Search for the cell housing the specified text and yield its (X, Y) center coordinate. 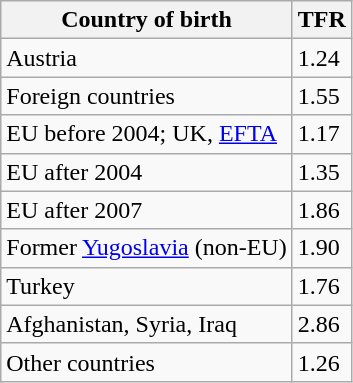
Other countries (146, 362)
1.26 (322, 362)
Afghanistan, Syria, Iraq (146, 324)
EU after 2007 (146, 210)
1.76 (322, 286)
1.24 (322, 58)
1.17 (322, 134)
Former Yugoslavia (non-EU) (146, 248)
Austria (146, 58)
2.86 (322, 324)
TFR (322, 20)
EU before 2004; UK, EFTA (146, 134)
Country of birth (146, 20)
1.90 (322, 248)
1.86 (322, 210)
1.35 (322, 172)
Foreign countries (146, 96)
1.55 (322, 96)
Turkey (146, 286)
EU after 2004 (146, 172)
